Capture the cell that displays the provided text and extract its [x, y] central coordinate. 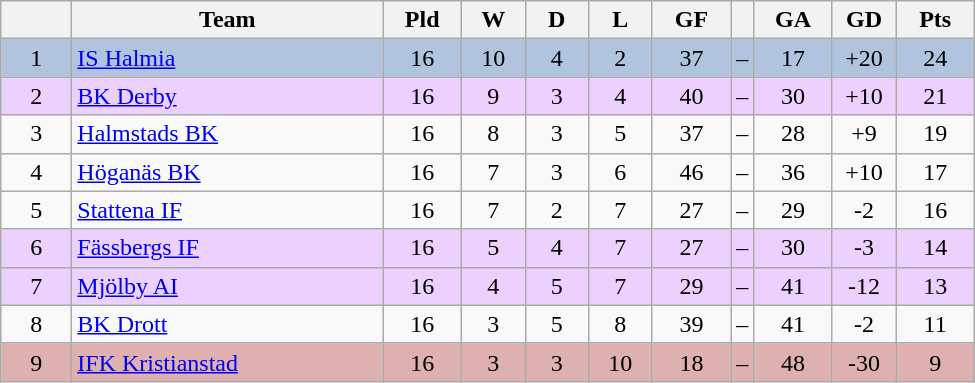
39 [692, 324]
D [557, 20]
28 [794, 134]
IS Halmia [228, 58]
40 [692, 96]
GF [692, 20]
Team [228, 20]
-3 [864, 248]
Pld [422, 20]
21 [936, 96]
11 [936, 324]
IFK Kristianstad [228, 362]
14 [936, 248]
Stattena IF [228, 210]
Pts [936, 20]
BK Derby [228, 96]
36 [794, 172]
24 [936, 58]
Höganäs BK [228, 172]
Halmstads BK [228, 134]
18 [692, 362]
GA [794, 20]
W [493, 20]
-12 [864, 286]
13 [936, 286]
-30 [864, 362]
46 [692, 172]
+9 [864, 134]
GD [864, 20]
1 [36, 58]
BK Drott [228, 324]
+20 [864, 58]
Fässbergs IF [228, 248]
48 [794, 362]
19 [936, 134]
L [621, 20]
Mjölby AI [228, 286]
